Scan for the cell matching the given text and deliver its [x, y] coordinate at center. 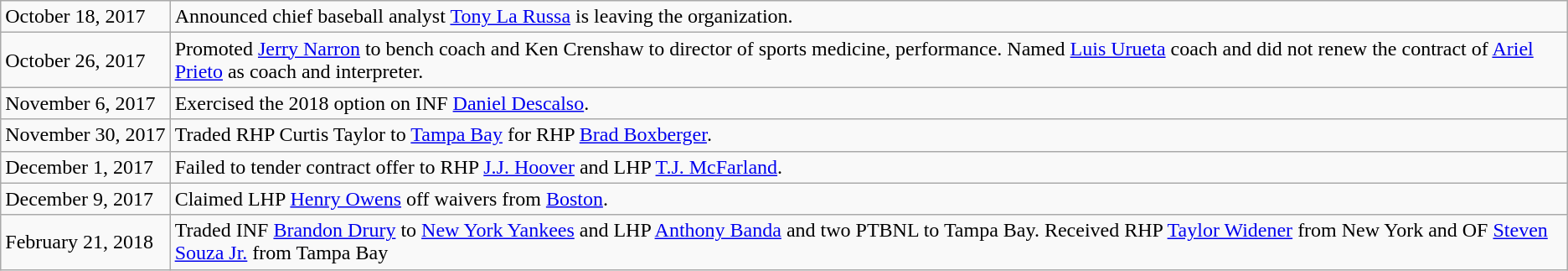
Exercised the 2018 option on INF Daniel Descalso. [869, 103]
December 9, 2017 [85, 199]
Claimed LHP Henry Owens off waivers from Boston. [869, 199]
November 6, 2017 [85, 103]
Announced chief baseball analyst Tony La Russa is leaving the organization. [869, 17]
Traded RHP Curtis Taylor to Tampa Bay for RHP Brad Boxberger. [869, 135]
December 1, 2017 [85, 167]
October 26, 2017 [85, 60]
Failed to tender contract offer to RHP J.J. Hoover and LHP T.J. McFarland. [869, 167]
February 21, 2018 [85, 242]
November 30, 2017 [85, 135]
October 18, 2017 [85, 17]
